Capture the cell that displays the provided text and extract its (X, Y) central coordinate. 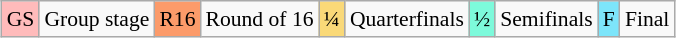
Group stage (96, 19)
R16 (177, 19)
F (609, 19)
GS (21, 19)
Final (648, 19)
Round of 16 (260, 19)
½ (482, 19)
¼ (332, 19)
Semifinals (546, 19)
Quarterfinals (407, 19)
